Scan for the cell matching the given text and deliver its [X, Y] coordinate at center. 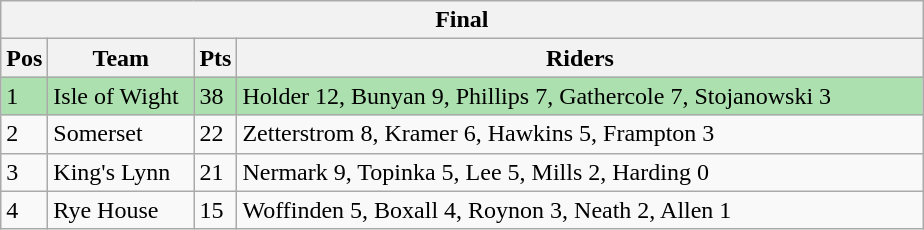
Rye House [121, 210]
38 [216, 96]
Pos [24, 58]
2 [24, 134]
3 [24, 172]
15 [216, 210]
Holder 12, Bunyan 9, Phillips 7, Gathercole 7, Stojanowski 3 [580, 96]
Pts [216, 58]
Nermark 9, Topinka 5, Lee 5, Mills 2, Harding 0 [580, 172]
Isle of Wight [121, 96]
21 [216, 172]
Somerset [121, 134]
Riders [580, 58]
Team [121, 58]
Zetterstrom 8, Kramer 6, Hawkins 5, Frampton 3 [580, 134]
Final [462, 20]
1 [24, 96]
Woffinden 5, Boxall 4, Roynon 3, Neath 2, Allen 1 [580, 210]
King's Lynn [121, 172]
22 [216, 134]
4 [24, 210]
